Extract the (x, y) coordinate from the center of the cell holding the provided text.  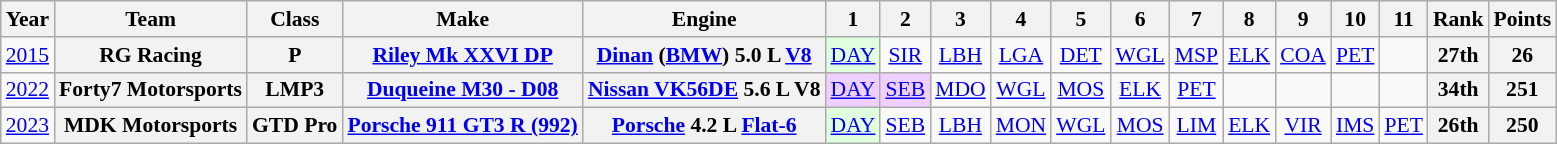
2015 (28, 55)
5 (1080, 19)
Team (150, 19)
8 (1249, 19)
MSP (1196, 55)
LIM (1196, 126)
LMP3 (294, 90)
Engine (704, 19)
Class (294, 19)
P (294, 55)
11 (1404, 19)
Forty7 Motorsports (150, 90)
2 (905, 19)
Make (462, 19)
Duqueine M30 - D08 (462, 90)
Year (28, 19)
Rank (1458, 19)
250 (1522, 126)
Dinan (BMW) 5.0 L V8 (704, 55)
26th (1458, 126)
Porsche 4.2 L Flat-6 (704, 126)
3 (960, 19)
IMS (1356, 126)
251 (1522, 90)
Points (1522, 19)
1 (854, 19)
2023 (28, 126)
VIR (1303, 126)
DET (1080, 55)
Porsche 911 GT3 R (992) (462, 126)
4 (1022, 19)
9 (1303, 19)
MDK Motorsports (150, 126)
RG Racing (150, 55)
7 (1196, 19)
Riley Mk XXVI DP (462, 55)
MON (1022, 126)
10 (1356, 19)
34th (1458, 90)
GTD Pro (294, 126)
27th (1458, 55)
6 (1140, 19)
2022 (28, 90)
LGA (1022, 55)
MDO (960, 90)
SIR (905, 55)
26 (1522, 55)
Nissan VK56DE 5.6 L V8 (704, 90)
COA (1303, 55)
